Identify which cell holds the provided text, then report its [x, y] central coordinate. 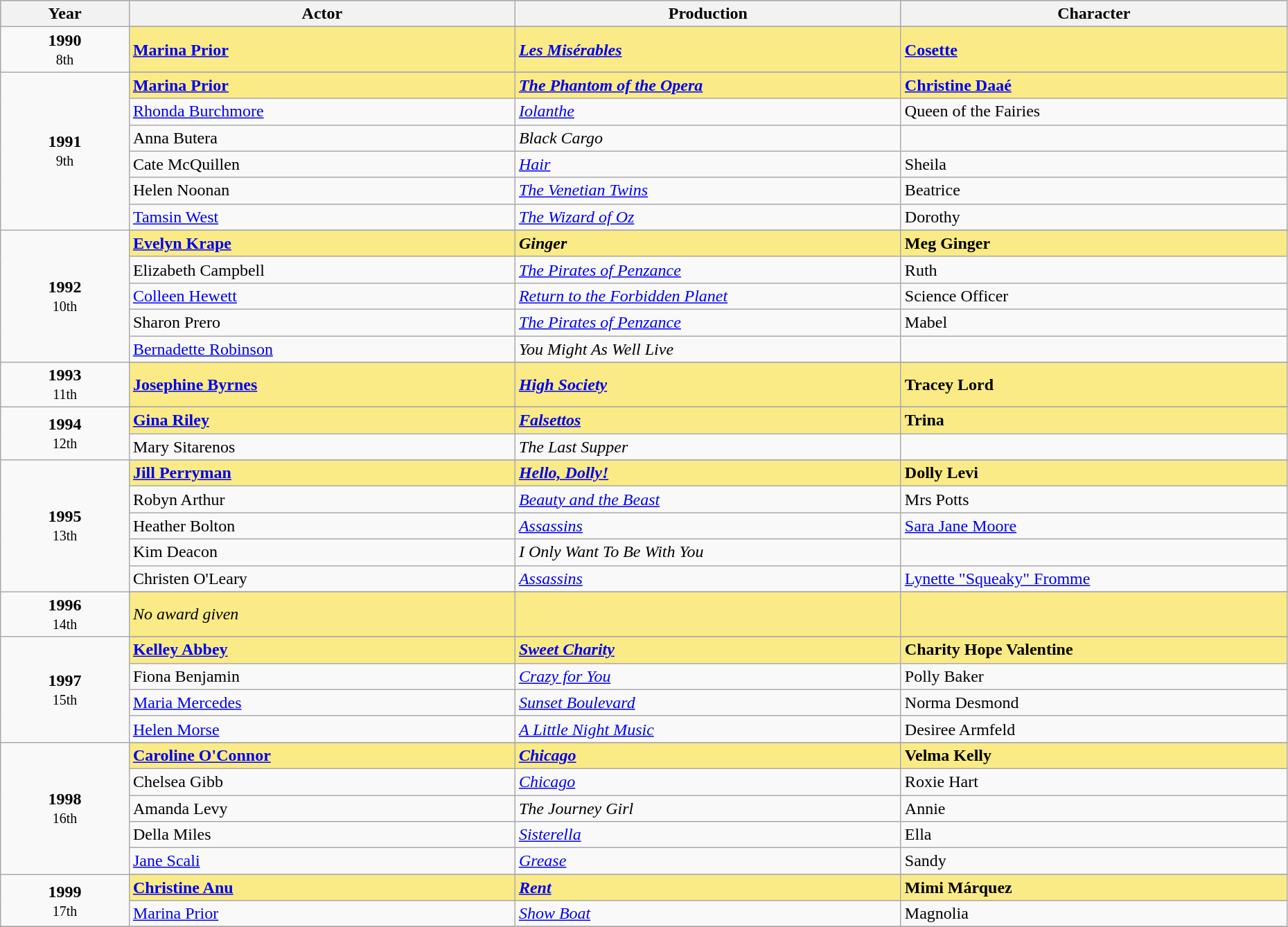
Annie [1093, 809]
199412th [65, 434]
Sweet Charity [708, 650]
Sharon Prero [321, 322]
Sara Jane Moore [1093, 526]
Christine Daaé [1093, 85]
Jill Perryman [321, 473]
Year [65, 14]
Trina [1093, 421]
Actor [321, 14]
Jane Scali [321, 861]
Amanda Levy [321, 809]
Christen O'Leary [321, 579]
The Journey Girl [708, 809]
Maria Mercedes [321, 703]
Kelley Abbey [321, 650]
Mrs Potts [1093, 500]
Queen of the Fairies [1093, 112]
Kim Deacon [321, 552]
Dorothy [1093, 217]
Charity Hope Valentine [1093, 650]
Les Misérables [708, 50]
Rent [708, 888]
Christine Anu [321, 888]
Lynette "Squeaky" Fromme [1093, 579]
The Last Supper [708, 447]
Tracey Lord [1093, 385]
Magnolia [1093, 914]
Elizabeth Campbell [321, 270]
Gina Riley [321, 421]
Helen Morse [321, 729]
199816th [65, 808]
Josephine Byrnes [321, 385]
Beauty and the Beast [708, 500]
Polly Baker [1093, 676]
Bernadette Robinson [321, 348]
Science Officer [1093, 296]
Caroline O'Connor [321, 755]
I Only Want To Be With You [708, 552]
The Venetian Twins [708, 191]
Mary Sitarenos [321, 447]
Falsettos [708, 421]
199715th [65, 689]
Hair [708, 164]
The Wizard of Oz [708, 217]
199614th [65, 614]
Velma Kelly [1093, 755]
Crazy for You [708, 676]
Tamsin West [321, 217]
Ginger [708, 243]
Cosette [1093, 50]
Sandy [1093, 861]
Grease [708, 861]
Ella [1093, 835]
Robyn Arthur [321, 500]
Mimi Márquez [1093, 888]
Chelsea Gibb [321, 782]
19919th [65, 151]
Rhonda Burchmore [321, 112]
Helen Noonan [321, 191]
Sheila [1093, 164]
No award given [321, 614]
Anna Butera [321, 138]
Della Miles [321, 835]
Roxie Hart [1093, 782]
Iolanthe [708, 112]
Ruth [1093, 270]
19908th [65, 50]
Meg Ginger [1093, 243]
The Phantom of the Opera [708, 85]
Fiona Benjamin [321, 676]
199210th [65, 296]
199311th [65, 385]
Return to the Forbidden Planet [708, 296]
Sisterella [708, 835]
Production [708, 14]
Norma Desmond [1093, 703]
A Little Night Music [708, 729]
Black Cargo [708, 138]
Heather Bolton [321, 526]
Mabel [1093, 322]
Sunset Boulevard [708, 703]
Evelyn Krape [321, 243]
Show Boat [708, 914]
Cate McQuillen [321, 164]
High Society [708, 385]
Beatrice [1093, 191]
Colleen Hewett [321, 296]
199513th [65, 526]
Dolly Levi [1093, 473]
Character [1093, 14]
Desiree Armfeld [1093, 729]
Hello, Dolly! [708, 473]
You Might As Well Live [708, 348]
199917th [65, 901]
